Scan for the cell matching the given text and deliver its (X, Y) coordinate at center. 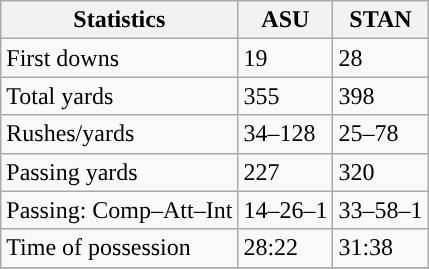
398 (380, 96)
Passing yards (120, 172)
320 (380, 172)
227 (286, 172)
STAN (380, 20)
28 (380, 58)
19 (286, 58)
355 (286, 96)
First downs (120, 58)
34–128 (286, 134)
28:22 (286, 248)
Time of possession (120, 248)
25–78 (380, 134)
Passing: Comp–Att–Int (120, 210)
Statistics (120, 20)
33–58–1 (380, 210)
Total yards (120, 96)
14–26–1 (286, 210)
Rushes/yards (120, 134)
31:38 (380, 248)
ASU (286, 20)
